Find where the given text appears and provide that cell's center as [x, y] coordinate. 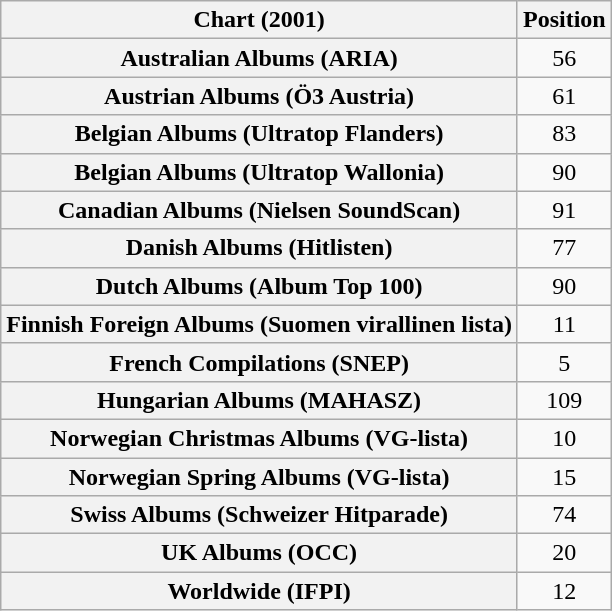
Australian Albums (ARIA) [260, 58]
Hungarian Albums (MAHASZ) [260, 400]
61 [564, 96]
Dutch Albums (Album Top 100) [260, 286]
10 [564, 438]
109 [564, 400]
Norwegian Christmas Albums (VG-lista) [260, 438]
Chart (2001) [260, 20]
French Compilations (SNEP) [260, 362]
Finnish Foreign Albums (Suomen virallinen lista) [260, 324]
Position [564, 20]
91 [564, 210]
20 [564, 553]
77 [564, 248]
Belgian Albums (Ultratop Flanders) [260, 134]
83 [564, 134]
Canadian Albums (Nielsen SoundScan) [260, 210]
Norwegian Spring Albums (VG-lista) [260, 477]
11 [564, 324]
Belgian Albums (Ultratop Wallonia) [260, 172]
Austrian Albums (Ö3 Austria) [260, 96]
UK Albums (OCC) [260, 553]
Worldwide (IFPI) [260, 591]
74 [564, 515]
15 [564, 477]
5 [564, 362]
Swiss Albums (Schweizer Hitparade) [260, 515]
56 [564, 58]
12 [564, 591]
Danish Albums (Hitlisten) [260, 248]
